From the cell containing the given text, extract its center point as [X, Y] coordinate. 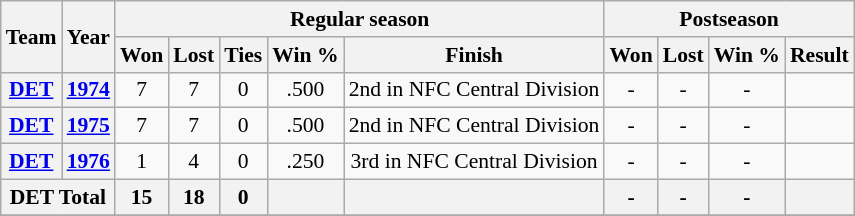
4 [194, 162]
Team [32, 36]
Result [820, 55]
1974 [88, 90]
1976 [88, 162]
Ties [243, 55]
1975 [88, 126]
Postseason [728, 19]
Finish [474, 55]
Year [88, 36]
3rd in NFC Central Division [474, 162]
18 [194, 197]
15 [142, 197]
.250 [305, 162]
Regular season [360, 19]
1 [142, 162]
DET Total [58, 197]
